Extract the [X, Y] coordinate from the center of the cell holding the provided text.  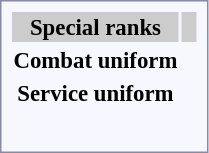
Combat uniform [96, 60]
Service uniform [96, 93]
Special ranks [96, 27]
